Return the (X, Y) coordinate for the center point of the cell that contains the specified text.  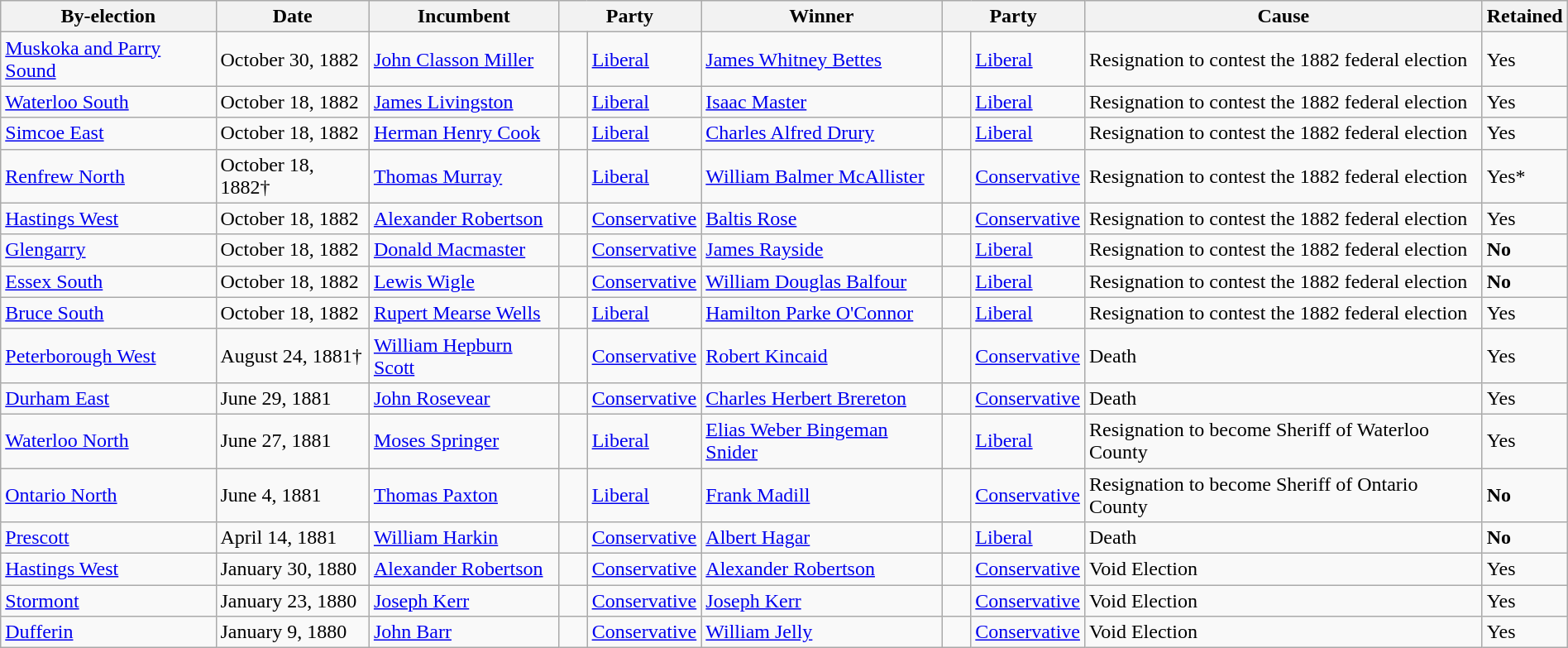
Frank Madill (822, 495)
Baltis Rose (822, 218)
Resignation to become Sheriff of Ontario County (1284, 495)
Ontario North (108, 495)
By-election (108, 17)
January 23, 1880 (293, 601)
William Harkin (463, 538)
Glengarry (108, 250)
October 30, 1882 (293, 60)
Essex South (108, 281)
January 9, 1880 (293, 632)
Winner (822, 17)
Incumbent (463, 17)
Robert Kincaid (822, 356)
June 4, 1881 (293, 495)
Stormont (108, 601)
Retained (1525, 17)
Renfrew North (108, 175)
James Livingston (463, 102)
August 24, 1881† (293, 356)
June 29, 1881 (293, 398)
Elias Weber Bingeman Snider (822, 440)
Waterloo South (108, 102)
Resignation to become Sheriff of Waterloo County (1284, 440)
Dufferin (108, 632)
October 18, 1882† (293, 175)
Peterborough West (108, 356)
Donald Macmaster (463, 250)
Charles Herbert Brereton (822, 398)
June 27, 1881 (293, 440)
Durham East (108, 398)
Lewis Wigle (463, 281)
Muskoka and Parry Sound (108, 60)
Charles Alfred Drury (822, 133)
William Jelly (822, 632)
Thomas Murray (463, 175)
January 30, 1880 (293, 569)
Waterloo North (108, 440)
John Rosevear (463, 398)
Herman Henry Cook (463, 133)
Albert Hagar (822, 538)
Yes* (1525, 175)
Isaac Master (822, 102)
Rupert Mearse Wells (463, 313)
William Balmer McAllister (822, 175)
Thomas Paxton (463, 495)
Prescott (108, 538)
Simcoe East (108, 133)
John Barr (463, 632)
Moses Springer (463, 440)
James Rayside (822, 250)
April 14, 1881 (293, 538)
James Whitney Bettes (822, 60)
John Classon Miller (463, 60)
William Hepburn Scott (463, 356)
Cause (1284, 17)
Hamilton Parke O'Connor (822, 313)
Bruce South (108, 313)
William Douglas Balfour (822, 281)
Date (293, 17)
